Scan for the cell matching the given text and deliver its [x, y] coordinate at center. 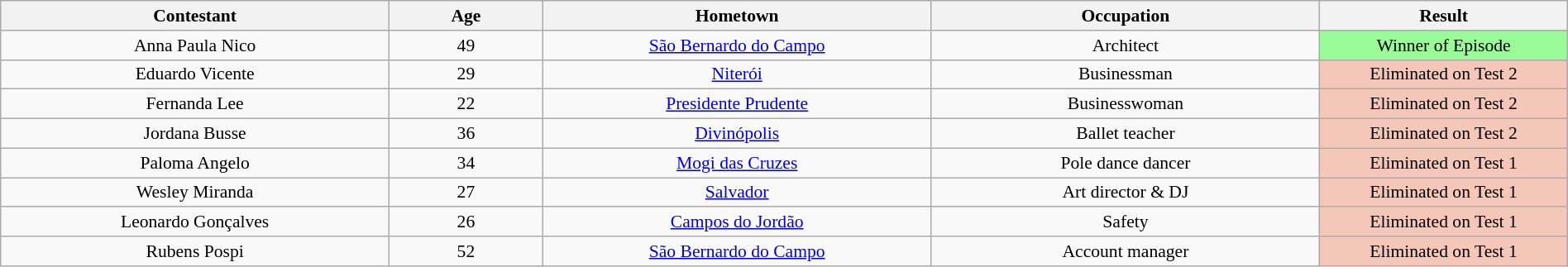
Architect [1126, 45]
26 [466, 222]
Eduardo Vicente [195, 74]
Presidente Prudente [737, 104]
36 [466, 134]
Contestant [195, 16]
Rubens Pospi [195, 251]
Mogi das Cruzes [737, 163]
Occupation [1126, 16]
Age [466, 16]
52 [466, 251]
Campos do Jordão [737, 222]
49 [466, 45]
Hometown [737, 16]
29 [466, 74]
Leonardo Gonçalves [195, 222]
Wesley Miranda [195, 193]
Businesswoman [1126, 104]
Paloma Angelo [195, 163]
Safety [1126, 222]
Businessman [1126, 74]
22 [466, 104]
27 [466, 193]
Salvador [737, 193]
Fernanda Lee [195, 104]
Jordana Busse [195, 134]
Winner of Episode [1444, 45]
Anna Paula Nico [195, 45]
34 [466, 163]
Art director & DJ [1126, 193]
Account manager [1126, 251]
Divinópolis [737, 134]
Niterói [737, 74]
Ballet teacher [1126, 134]
Result [1444, 16]
Pole dance dancer [1126, 163]
